Provide the (x, y) coordinate of the cell's center where the given text is located.  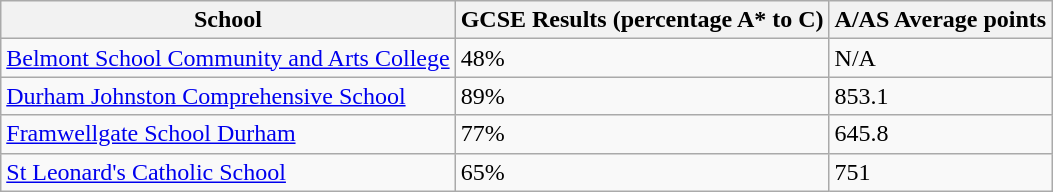
65% (642, 172)
48% (642, 58)
751 (940, 172)
89% (642, 96)
77% (642, 134)
Durham Johnston Comprehensive School (228, 96)
Belmont School Community and Arts College (228, 58)
School (228, 20)
St Leonard's Catholic School (228, 172)
GCSE Results (percentage A* to C) (642, 20)
Framwellgate School Durham (228, 134)
853.1 (940, 96)
N/A (940, 58)
645.8 (940, 134)
A/AS Average points (940, 20)
